Identify which cell holds the provided text, then report its [x, y] central coordinate. 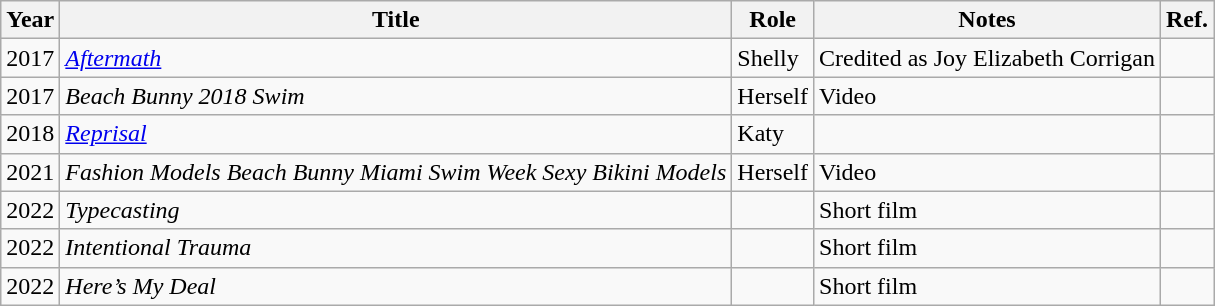
2021 [30, 172]
Ref. [1186, 20]
Notes [988, 20]
Role [773, 20]
Typecasting [396, 210]
Here’s My Deal [396, 286]
Fashion Models Beach Bunny Miami Swim Week Sexy Bikini Models [396, 172]
Reprisal [396, 134]
Aftermath [396, 58]
Beach Bunny 2018 Swim [396, 96]
Intentional Trauma [396, 248]
2018 [30, 134]
Title [396, 20]
Credited as Joy Elizabeth Corrigan [988, 58]
Katy [773, 134]
Shelly [773, 58]
Year [30, 20]
